Search for the cell housing the specified text and yield its (x, y) center coordinate. 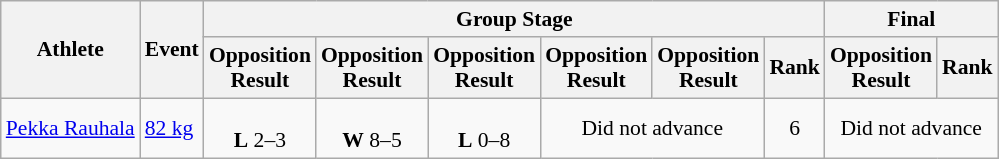
L 2–3 (260, 128)
Athlete (70, 50)
Final (912, 19)
L 0–8 (484, 128)
W 8–5 (372, 128)
Event (172, 50)
Pekka Rauhala (70, 128)
6 (794, 128)
82 kg (172, 128)
Group Stage (514, 19)
